Capture the cell that displays the provided text and extract its (x, y) central coordinate. 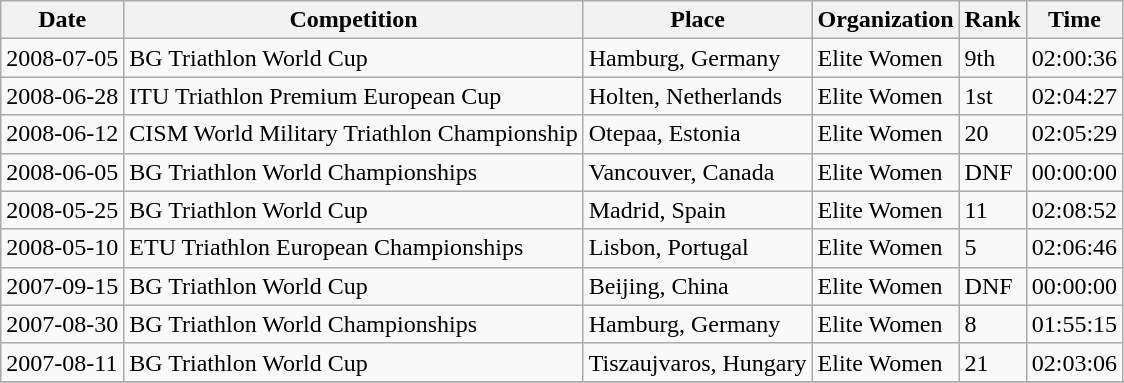
2008-06-28 (62, 96)
02:00:36 (1074, 58)
2008-07-05 (62, 58)
Madrid, Spain (698, 210)
Lisbon, Portugal (698, 248)
02:05:29 (1074, 134)
02:06:46 (1074, 248)
ETU Triathlon European Championships (354, 248)
02:03:06 (1074, 362)
Otepaa, Estonia (698, 134)
21 (992, 362)
02:04:27 (1074, 96)
Place (698, 20)
2008-06-12 (62, 134)
Vancouver, Canada (698, 172)
Competition (354, 20)
2008-05-25 (62, 210)
2007-09-15 (62, 286)
ITU Triathlon Premium European Cup (354, 96)
Holten, Netherlands (698, 96)
Date (62, 20)
01:55:15 (1074, 324)
Organization (886, 20)
CISM World Military Triathlon Championship (354, 134)
Tiszaujvaros, Hungary (698, 362)
11 (992, 210)
8 (992, 324)
2008-05-10 (62, 248)
Beijing, China (698, 286)
20 (992, 134)
2007-08-11 (62, 362)
5 (992, 248)
Rank (992, 20)
02:08:52 (1074, 210)
Time (1074, 20)
9th (992, 58)
2008-06-05 (62, 172)
2007-08-30 (62, 324)
1st (992, 96)
